Return (x, y) of the center of cell containing provided text 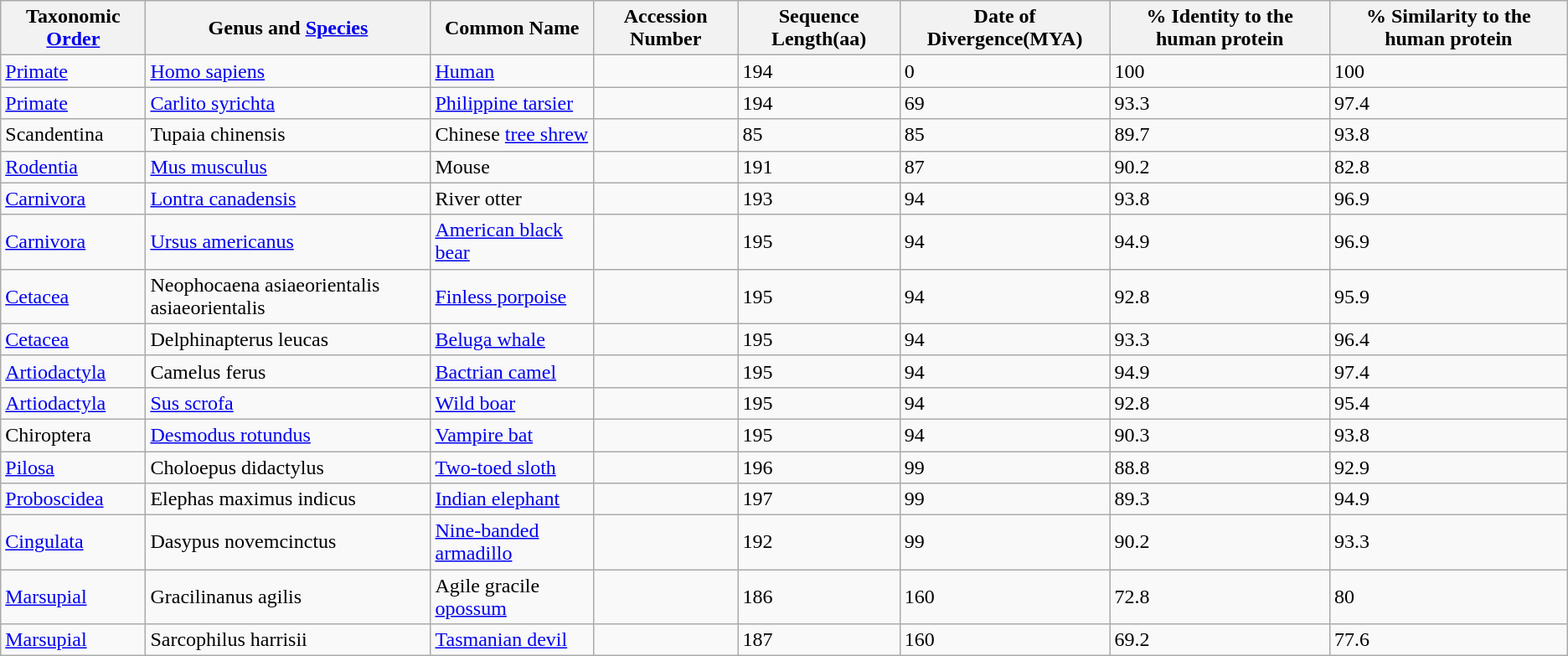
Vampire bat (512, 435)
197 (819, 499)
191 (819, 167)
Taxonomic Order (74, 28)
Delphinapterus leucas (288, 339)
69 (1005, 103)
Accession Number (665, 28)
Two-toed sloth (512, 467)
Lontra canadensis (288, 199)
Neophocaena asiaeorientalis asiaeorientalis (288, 297)
Mouse (512, 167)
80 (1448, 597)
193 (819, 199)
Carlito syrichta (288, 103)
Chiroptera (74, 435)
Tasmanian devil (512, 640)
Cingulata (74, 543)
Finless porpoise (512, 297)
Bactrian camel (512, 371)
Sarcophilus harrisii (288, 640)
95.4 (1448, 403)
Chinese tree shrew (512, 135)
192 (819, 543)
196 (819, 467)
186 (819, 597)
Gracilinanus agilis (288, 597)
Camelus ferus (288, 371)
89.3 (1220, 499)
Sequence Length(aa) (819, 28)
Elephas maximus indicus (288, 499)
Proboscidea (74, 499)
90.3 (1220, 435)
Date of Divergence(MYA) (1005, 28)
Pilosa (74, 467)
Dasypus novemcinctus (288, 543)
69.2 (1220, 640)
% Identity to the human protein (1220, 28)
Desmodus rotundus (288, 435)
Wild boar (512, 403)
72.8 (1220, 597)
82.8 (1448, 167)
89.7 (1220, 135)
Sus scrofa (288, 403)
Mus musculus (288, 167)
% Similarity to the human protein (1448, 28)
88.8 (1220, 467)
Nine-banded armadillo (512, 543)
95.9 (1448, 297)
American black bear (512, 241)
Ursus americanus (288, 241)
87 (1005, 167)
Rodentia (74, 167)
187 (819, 640)
Tupaia chinensis (288, 135)
0 (1005, 71)
96.4 (1448, 339)
Agile gracile opossum (512, 597)
92.9 (1448, 467)
Homo sapiens (288, 71)
Beluga whale (512, 339)
Philippine tarsier (512, 103)
Common Name (512, 28)
Human (512, 71)
Choloepus didactylus (288, 467)
Scandentina (74, 135)
77.6 (1448, 640)
Indian elephant (512, 499)
River otter (512, 199)
Genus and Species (288, 28)
